Pinpoint the cell where the given text exists, returning its [x, y] midpoint coordinate. 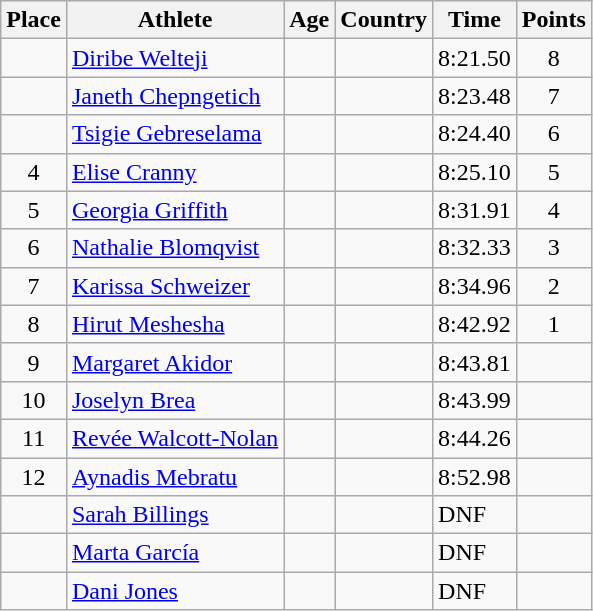
Hirut Meshesha [174, 324]
Elise Cranny [174, 172]
Revée Walcott-Nolan [174, 438]
Sarah Billings [174, 515]
8:44.26 [475, 438]
Nathalie Blomqvist [174, 248]
Country [384, 20]
Time [475, 20]
8:23.48 [475, 96]
Margaret Akidor [174, 362]
Karissa Schweizer [174, 286]
Tsigie Gebreselama [174, 134]
1 [554, 324]
Georgia Griffith [174, 210]
8:32.33 [475, 248]
8:42.92 [475, 324]
Age [310, 20]
12 [34, 477]
8:43.99 [475, 400]
8:43.81 [475, 362]
8:52.98 [475, 477]
Marta García [174, 553]
8:34.96 [475, 286]
2 [554, 286]
Athlete [174, 20]
Diribe Welteji [174, 58]
8:21.50 [475, 58]
Place [34, 20]
8:24.40 [475, 134]
9 [34, 362]
Aynadis Mebratu [174, 477]
3 [554, 248]
11 [34, 438]
8:25.10 [475, 172]
Points [554, 20]
8:31.91 [475, 210]
Joselyn Brea [174, 400]
Janeth Chepngetich [174, 96]
10 [34, 400]
Dani Jones [174, 591]
